Detect which cell encompasses the target text, then output its (x, y) center coordinate. 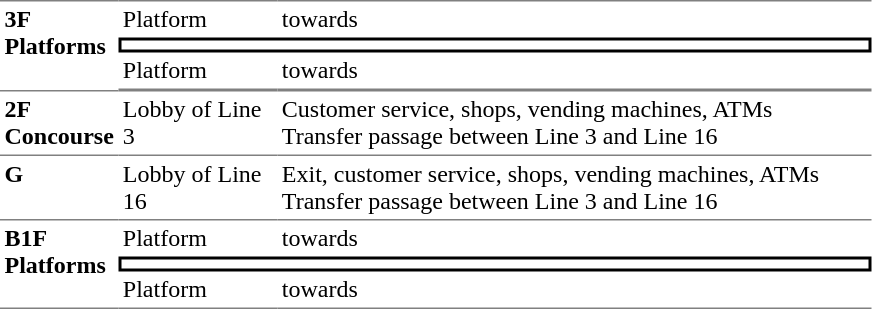
3F Platforms (59, 45)
Lobby of Line 16 (198, 188)
2FConcourse (59, 123)
Customer service, shops, vending machines, ATMsTransfer passage between Line 3 and Line 16 (574, 123)
Lobby of Line 3 (198, 123)
Exit, customer service, shops, vending machines, ATMsTransfer passage between Line 3 and Line 16 (574, 188)
G (59, 188)
B1F Platforms (59, 264)
